Search for the cell housing the specified text and yield its (x, y) center coordinate. 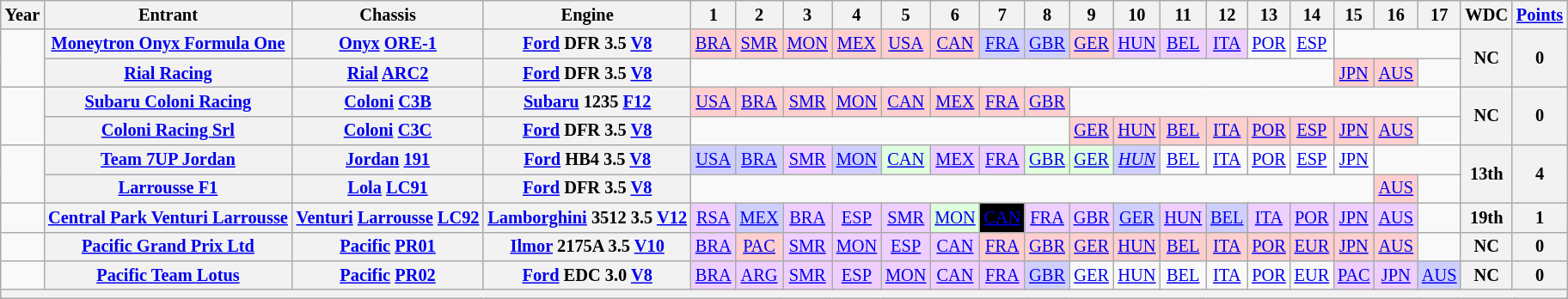
6 (954, 15)
Rial ARC2 (389, 73)
13 (1269, 15)
WDC (1486, 15)
10 (1136, 15)
19th (1486, 217)
Chassis (389, 15)
Points (1540, 15)
Larrousse F1 (168, 188)
3 (808, 15)
Coloni Racing Srl (168, 131)
Year (22, 15)
12 (1227, 15)
Onyx ORE-1 (389, 44)
Engine (587, 15)
16 (1396, 15)
9 (1092, 15)
17 (1439, 15)
Subaru Coloni Racing (168, 101)
Moneytron Onyx Formula One (168, 44)
RSA (714, 217)
8 (1047, 15)
Rial Racing (168, 73)
Team 7UP Jordan (168, 160)
Subaru 1235 F12 (587, 101)
Ford EDC 3.0 V8 (587, 275)
Pacific PR01 (389, 247)
ARG (760, 275)
2 (760, 15)
15 (1353, 15)
Pacific PR02 (389, 275)
Coloni C3B (389, 101)
Lamborghini 3512 3.5 V12 (587, 217)
Jordan 191 (389, 160)
Pacific Grand Prix Ltd (168, 247)
Coloni C3C (389, 131)
11 (1183, 15)
Entrant (168, 15)
13th (1486, 174)
Ilmor 2175A 3.5 V10 (587, 247)
Central Park Venturi Larrousse (168, 217)
Ford HB4 3.5 V8 (587, 160)
5 (906, 15)
14 (1312, 15)
7 (1002, 15)
Lola LC91 (389, 188)
Pacific Team Lotus (168, 275)
Venturi Larrousse LC92 (389, 217)
